Find where the given text appears and provide that cell's center as (X, Y) coordinate. 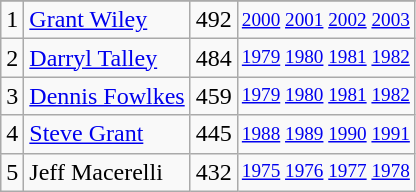
Grant Wiley (107, 20)
Steve Grant (107, 134)
Darryl Talley (107, 58)
1 (12, 20)
484 (214, 58)
3 (12, 96)
4 (12, 134)
2000 2001 2002 2003 (326, 20)
2 (12, 58)
492 (214, 20)
5 (12, 172)
459 (214, 96)
1988 1989 1990 1991 (326, 134)
Jeff Macerelli (107, 172)
445 (214, 134)
Dennis Fowlkes (107, 96)
1975 1976 1977 1978 (326, 172)
432 (214, 172)
